Locate the cell with the specified text and output its (x, y) center coordinate. 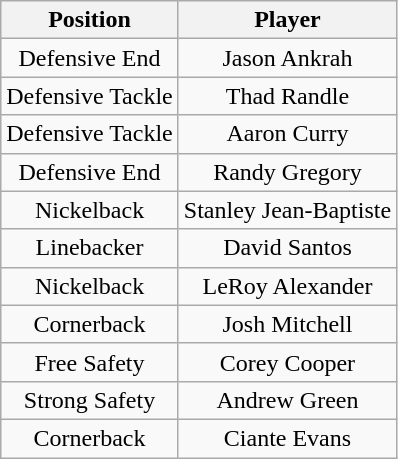
Player (287, 20)
Jason Ankrah (287, 58)
Thad Randle (287, 96)
Josh Mitchell (287, 324)
Linebacker (90, 248)
LeRoy Alexander (287, 286)
Aaron Curry (287, 134)
Corey Cooper (287, 362)
Randy Gregory (287, 172)
Strong Safety (90, 400)
Ciante Evans (287, 438)
Andrew Green (287, 400)
Position (90, 20)
David Santos (287, 248)
Free Safety (90, 362)
Stanley Jean-Baptiste (287, 210)
